Locate the cell with the specified text and output its [x, y] center coordinate. 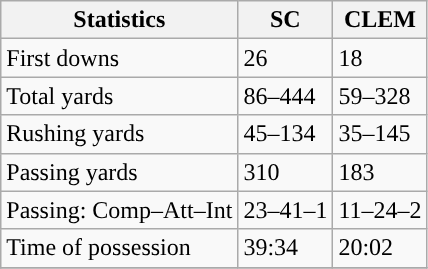
59–328 [380, 96]
45–134 [286, 134]
39:34 [286, 248]
183 [380, 172]
Time of possession [120, 248]
Rushing yards [120, 134]
Statistics [120, 20]
Passing yards [120, 172]
26 [286, 58]
23–41–1 [286, 210]
310 [286, 172]
Total yards [120, 96]
35–145 [380, 134]
86–444 [286, 96]
First downs [120, 58]
CLEM [380, 20]
11–24–2 [380, 210]
SC [286, 20]
Passing: Comp–Att–Int [120, 210]
20:02 [380, 248]
18 [380, 58]
